Identify which cell holds the provided text, then report its [X, Y] central coordinate. 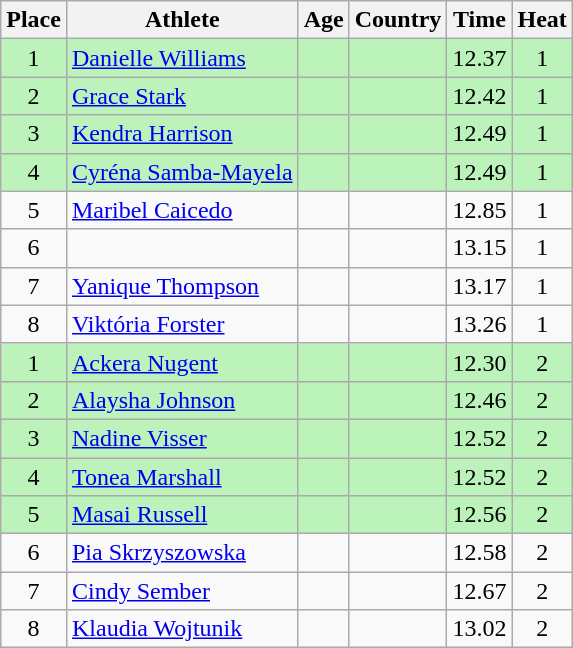
12.30 [480, 362]
12.85 [480, 210]
13.02 [480, 629]
Heat [542, 20]
12.46 [480, 400]
Nadine Visser [182, 438]
13.15 [480, 248]
Cindy Sember [182, 591]
Ackera Nugent [182, 362]
Pia Skrzyszowska [182, 553]
13.17 [480, 286]
13.26 [480, 324]
Viktória Forster [182, 324]
Cyréna Samba-Mayela [182, 172]
Age [324, 20]
Country [398, 20]
Masai Russell [182, 515]
Klaudia Wojtunik [182, 629]
Yanique Thompson [182, 286]
Kendra Harrison [182, 134]
Alaysha Johnson [182, 400]
12.37 [480, 58]
12.42 [480, 96]
12.56 [480, 515]
Place [34, 20]
12.67 [480, 591]
Grace Stark [182, 96]
Athlete [182, 20]
Danielle Williams [182, 58]
Tonea Marshall [182, 477]
Maribel Caicedo [182, 210]
Time [480, 20]
12.58 [480, 553]
